From the cell containing the given text, extract its center point as [x, y] coordinate. 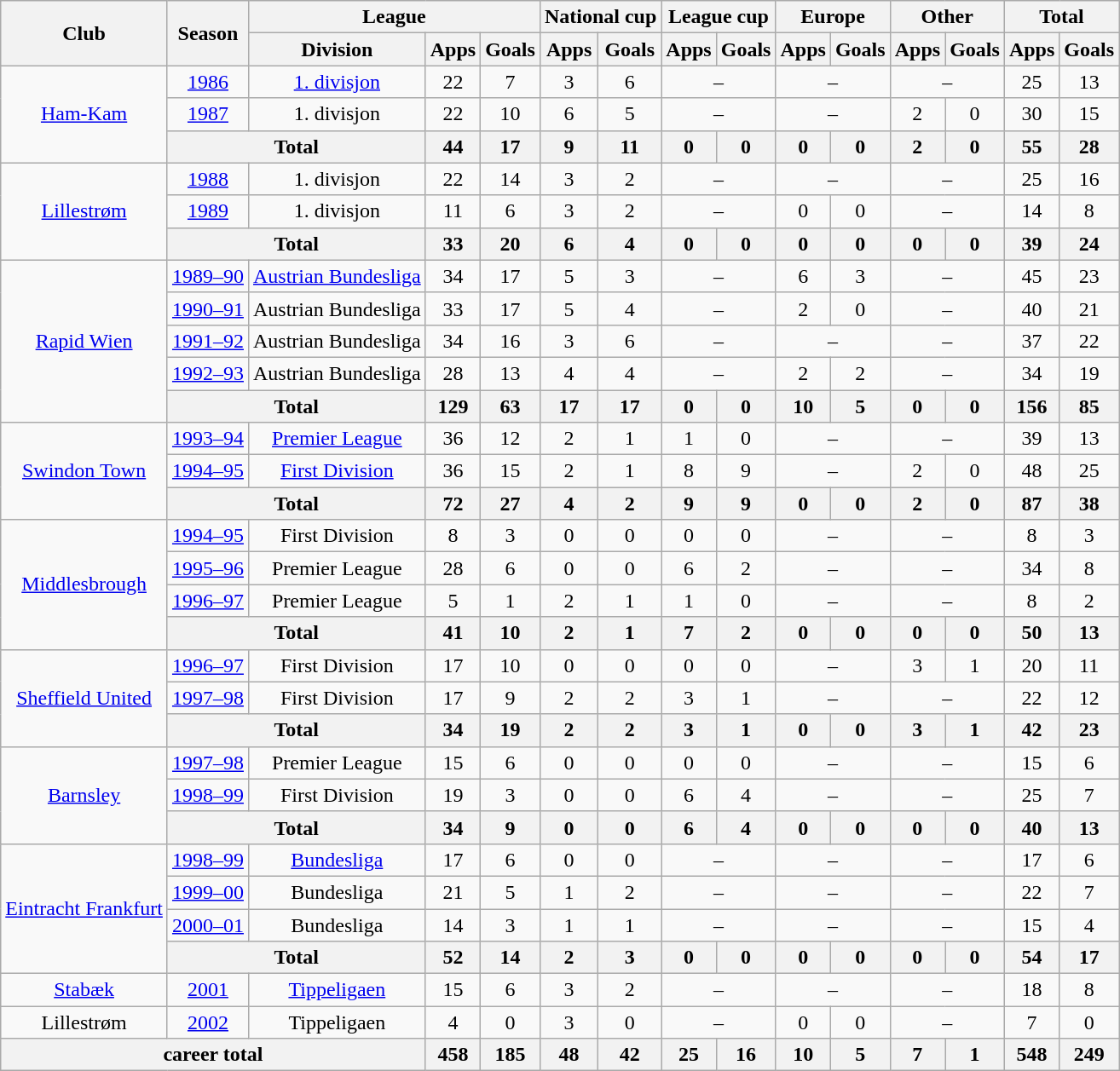
1992–93 [208, 373]
2000–01 [208, 924]
Ham-Kam [84, 114]
50 [1031, 633]
548 [1031, 1055]
458 [453, 1055]
249 [1089, 1055]
1990–91 [208, 308]
63 [511, 406]
52 [453, 958]
55 [1031, 147]
1995–96 [208, 568]
Division [337, 49]
Sheffield United [84, 698]
Middlesbrough [84, 584]
45 [1031, 276]
2002 [208, 1022]
27 [511, 504]
1986 [208, 82]
185 [511, 1055]
1988 [208, 179]
1989–90 [208, 276]
National cup [600, 17]
54 [1031, 958]
Swindon Town [84, 471]
Rapid Wien [84, 341]
League [394, 17]
1989 [208, 211]
1993–94 [208, 439]
24 [1089, 244]
156 [1031, 406]
2001 [208, 990]
37 [1031, 341]
Eintracht Frankfurt [84, 908]
1987 [208, 114]
Other [947, 17]
129 [453, 406]
career total [213, 1055]
Europe [833, 17]
Barnsley [84, 795]
Club [84, 33]
72 [453, 504]
30 [1031, 114]
18 [1031, 990]
Stabæk [84, 990]
87 [1031, 504]
38 [1089, 504]
League cup [719, 17]
Season [208, 33]
44 [453, 147]
1999–00 [208, 892]
1991–92 [208, 341]
41 [453, 633]
85 [1089, 406]
